Locate the cell with the specified text and output its [x, y] center coordinate. 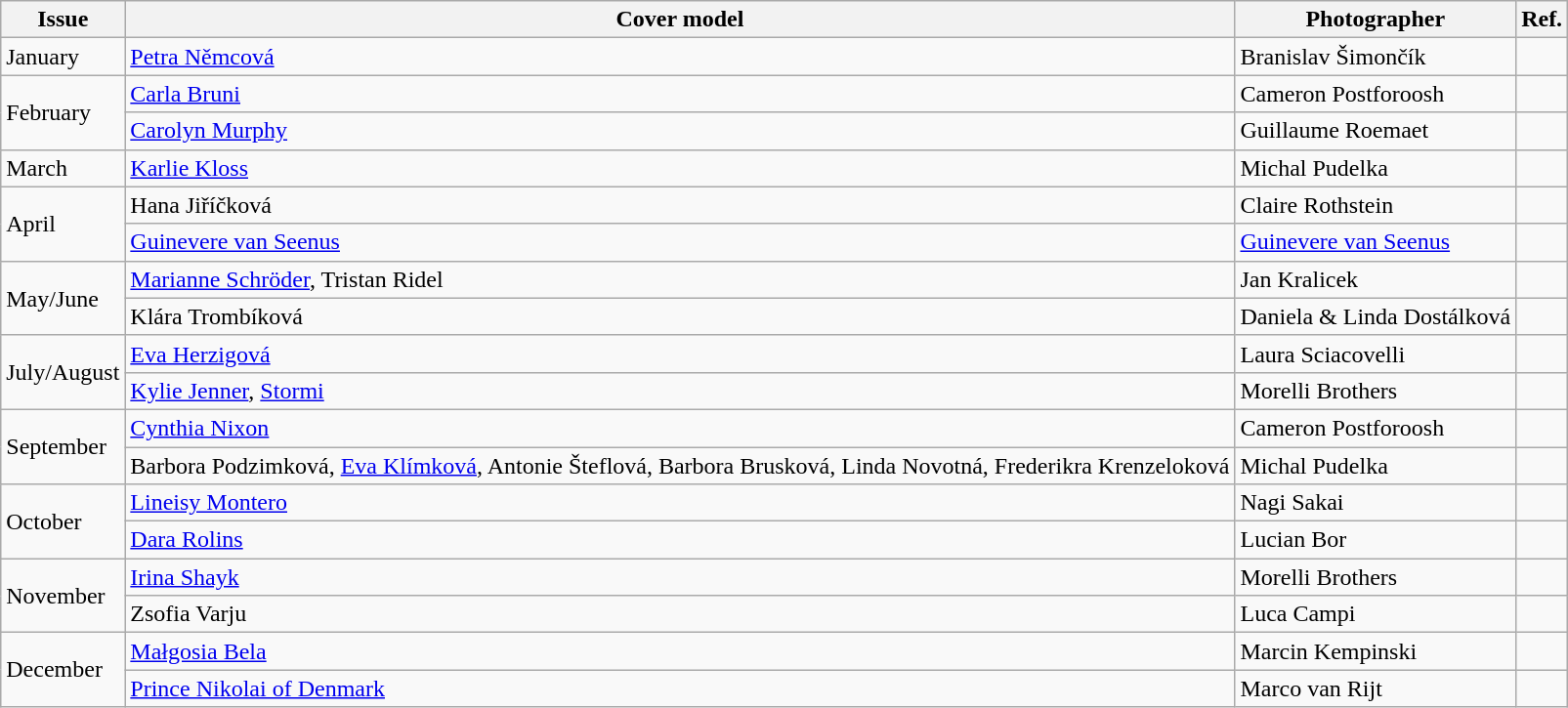
Klára Trombíková [680, 316]
Luca Campi [1376, 614]
March [63, 168]
Claire Rothstein [1376, 205]
Marco van Rijt [1376, 688]
Lucian Bor [1376, 540]
Carla Bruni [680, 94]
September [63, 446]
Nagi Sakai [1376, 503]
Marcin Kempinski [1376, 651]
Karlie Kloss [680, 168]
Zsofia Varju [680, 614]
October [63, 521]
Marianne Schröder, Tristan Ridel [680, 279]
Photographer [1376, 20]
November [63, 596]
Jan Kralicek [1376, 279]
Dara Rolins [680, 540]
Małgosia Bela [680, 651]
Eva Herzigová [680, 354]
Prince Nikolai of Denmark [680, 688]
January [63, 57]
April [63, 224]
Daniela & Linda Dostálková [1376, 316]
July/August [63, 372]
Cynthia Nixon [680, 428]
Barbora Podzimková, Eva Klímková, Antonie Šteflová, Barbora Brusková, Linda Novotná, Frederikra Krenzeloková [680, 466]
Kylie Jenner, Stormi [680, 391]
Irina Shayk [680, 577]
February [63, 112]
Hana Jiříčková [680, 205]
Branislav Šimončík [1376, 57]
Laura Sciacovelli [1376, 354]
Lineisy Montero [680, 503]
Cover model [680, 20]
May/June [63, 298]
Carolyn Murphy [680, 131]
Issue [63, 20]
Petra Němcová [680, 57]
December [63, 670]
Guillaume Roemaet [1376, 131]
Ref. [1542, 20]
